Determine the [X, Y] coordinate at the center of the cell enclosing the given text.  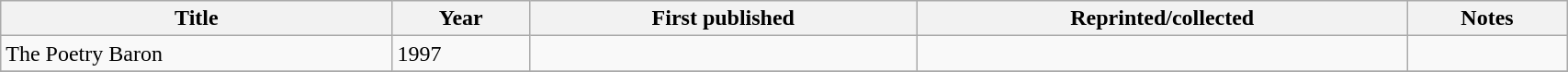
Title [197, 18]
Reprinted/collected [1162, 18]
1997 [461, 54]
First published [724, 18]
Year [461, 18]
Notes [1486, 18]
The Poetry Baron [197, 54]
